Return the (X, Y) coordinate for the center point of the cell that contains the specified text.  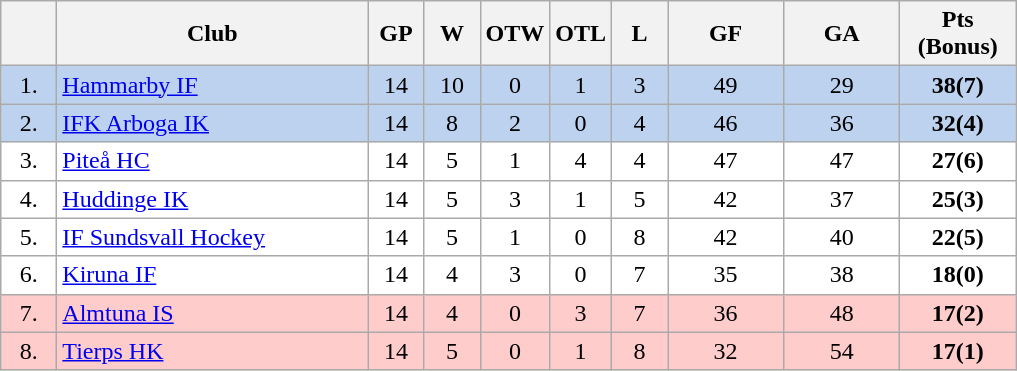
8. (29, 351)
Tierps HK (212, 351)
L (640, 34)
Kiruna IF (212, 275)
7. (29, 313)
4. (29, 199)
GA (842, 34)
32 (726, 351)
6. (29, 275)
GP (396, 34)
27(6) (958, 161)
Club (212, 34)
3. (29, 161)
54 (842, 351)
Huddinge IK (212, 199)
17(1) (958, 351)
IFK Arboga IK (212, 123)
OTW (515, 34)
38 (842, 275)
40 (842, 237)
35 (726, 275)
37 (842, 199)
17(2) (958, 313)
2 (515, 123)
OTL (581, 34)
5. (29, 237)
Hammarby IF (212, 85)
38(7) (958, 85)
46 (726, 123)
IF Sundsvall Hockey (212, 237)
10 (452, 85)
W (452, 34)
1. (29, 85)
2. (29, 123)
49 (726, 85)
32(4) (958, 123)
Piteå HC (212, 161)
29 (842, 85)
25(3) (958, 199)
Pts (Bonus) (958, 34)
GF (726, 34)
22(5) (958, 237)
48 (842, 313)
Almtuna IS (212, 313)
18(0) (958, 275)
